Pinpoint the cell where the given text exists, returning its (X, Y) midpoint coordinate. 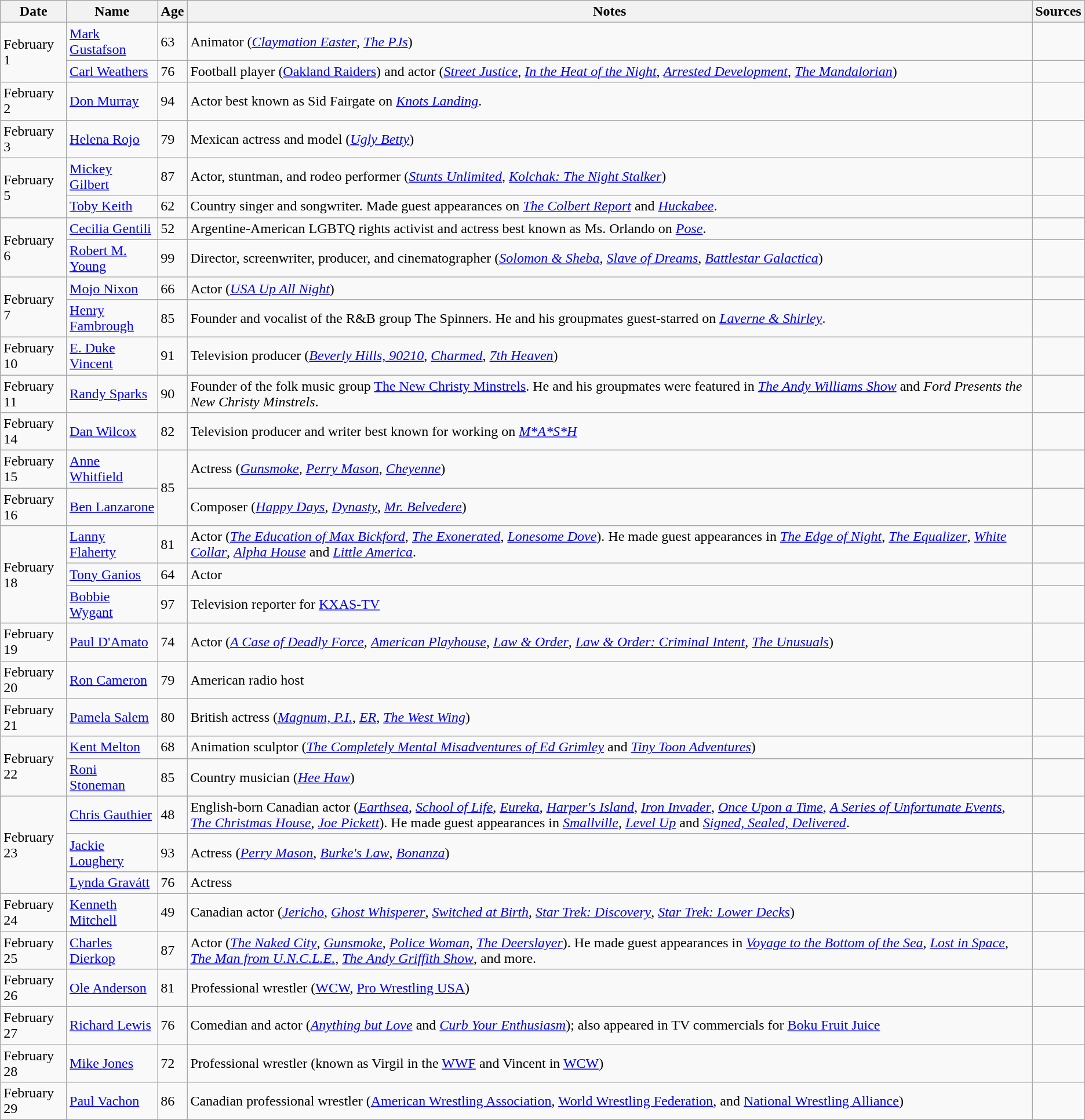
86 (173, 1101)
Ben Lanzarone (112, 507)
Don Murray (112, 101)
Paul Vachon (112, 1101)
Paul D'Amato (112, 642)
Lynda Gravátt (112, 882)
Roni Stoneman (112, 777)
February 15 (34, 470)
Dan Wilcox (112, 431)
Canadian professional wrestler (American Wrestling Association, World Wrestling Federation, and National Wrestling Alliance) (610, 1101)
Ron Cameron (112, 679)
90 (173, 393)
February 27 (34, 1026)
February 25 (34, 950)
Tony Ganios (112, 574)
Mojo Nixon (112, 288)
64 (173, 574)
Date (34, 12)
97 (173, 604)
Toby Keith (112, 206)
91 (173, 356)
February 26 (34, 988)
Argentine-American LGBTQ rights activist and actress best known as Ms. Orlando on Pose. (610, 228)
February 22 (34, 766)
66 (173, 288)
52 (173, 228)
Animator (Claymation Easter, The PJs) (610, 42)
Mickey Gilbert (112, 176)
Randy Sparks (112, 393)
Mike Jones (112, 1063)
February 28 (34, 1063)
Mexican actress and model (Ugly Betty) (610, 139)
February 2 (34, 101)
Comedian and actor (Anything but Love and Curb Your Enthusiasm); also appeared in TV commercials for Boku Fruit Juice (610, 1026)
Richard Lewis (112, 1026)
68 (173, 747)
Kent Melton (112, 747)
Television producer (Beverly Hills, 90210, Charmed, 7th Heaven) (610, 356)
February 14 (34, 431)
February 19 (34, 642)
Television reporter for KXAS-TV (610, 604)
Lanny Flaherty (112, 545)
American radio host (610, 679)
Cecilia Gentili (112, 228)
Anne Whitfield (112, 470)
Helena Rojo (112, 139)
93 (173, 852)
82 (173, 431)
Name (112, 12)
80 (173, 718)
Notes (610, 12)
February 5 (34, 188)
Age (173, 12)
Professional wrestler (known as Virgil in the WWF and Vincent in WCW) (610, 1063)
Animation sculptor (The Completely Mental Misadventures of Ed Grimley and Tiny Toon Adventures) (610, 747)
Actor, stuntman, and rodeo performer (Stunts Unlimited, Kolchak: The Night Stalker) (610, 176)
February 1 (34, 52)
Composer (Happy Days, Dynasty, Mr. Belvedere) (610, 507)
94 (173, 101)
Mark Gustafson (112, 42)
February 10 (34, 356)
49 (173, 912)
Country musician (Hee Haw) (610, 777)
Henry Fambrough (112, 318)
Sources (1058, 12)
February 20 (34, 679)
February 16 (34, 507)
February 6 (34, 247)
Country singer and songwriter. Made guest appearances on The Colbert Report and Huckabee. (610, 206)
Actor (A Case of Deadly Force, American Playhouse, Law & Order, Law & Order: Criminal Intent, The Unusuals) (610, 642)
72 (173, 1063)
E. Duke Vincent (112, 356)
Carl Weathers (112, 71)
Television producer and writer best known for working on M*A*S*H (610, 431)
Professional wrestler (WCW, Pro Wrestling USA) (610, 988)
February 29 (34, 1101)
February 21 (34, 718)
Actress (Gunsmoke, Perry Mason, Cheyenne) (610, 470)
Pamela Salem (112, 718)
February 18 (34, 574)
48 (173, 815)
Founder and vocalist of the R&B group The Spinners. He and his groupmates guest-starred on Laverne & Shirley. (610, 318)
Bobbie Wygant (112, 604)
Actor (USA Up All Night) (610, 288)
Actor best known as Sid Fairgate on Knots Landing. (610, 101)
February 3 (34, 139)
Actor (610, 574)
99 (173, 259)
Charles Dierkop (112, 950)
February 24 (34, 912)
British actress (Magnum, P.I., ER, The West Wing) (610, 718)
Football player (Oakland Raiders) and actor (Street Justice, In the Heat of the Night, Arrested Development, The Mandalorian) (610, 71)
62 (173, 206)
Jackie Loughery (112, 852)
February 7 (34, 307)
Actress (610, 882)
63 (173, 42)
Kenneth Mitchell (112, 912)
Ole Anderson (112, 988)
Actress (Perry Mason, Burke's Law, Bonanza) (610, 852)
Chris Gauthier (112, 815)
Robert M. Young (112, 259)
February 11 (34, 393)
February 23 (34, 845)
Director, screenwriter, producer, and cinematographer (Solomon & Sheba, Slave of Dreams, Battlestar Galactica) (610, 259)
Canadian actor (Jericho, Ghost Whisperer, Switched at Birth, Star Trek: Discovery, Star Trek: Lower Decks) (610, 912)
74 (173, 642)
